Find where the given text appears and provide that cell's center as [X, Y] coordinate. 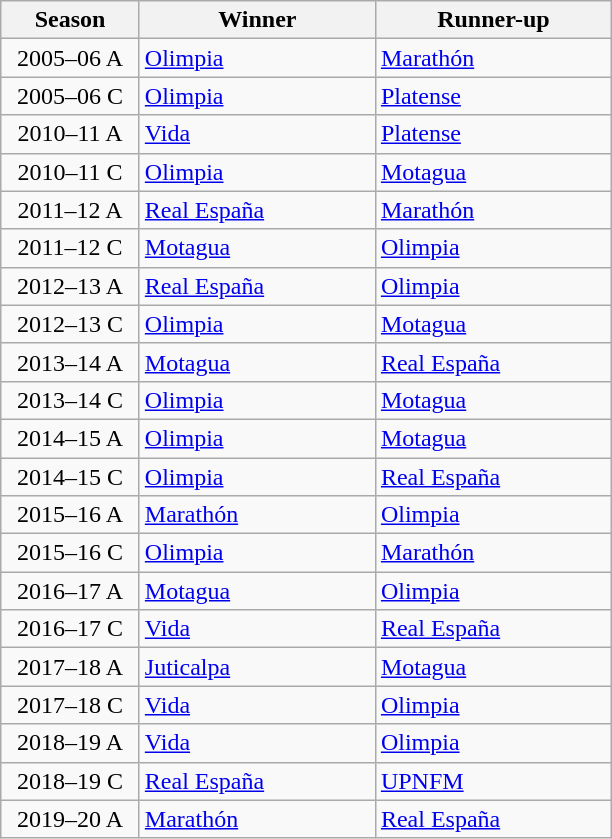
2014–15 A [70, 438]
2014–15 C [70, 477]
2015–16 A [70, 515]
Runner-up [493, 20]
2015–16 C [70, 553]
2005–06 A [70, 58]
2012–13 A [70, 286]
2013–14 A [70, 362]
2018–19 A [70, 743]
2011–12 C [70, 248]
2016–17 C [70, 629]
2017–18 A [70, 667]
2019–20 A [70, 819]
2016–17 A [70, 591]
2010–11 C [70, 172]
UPNFM [493, 781]
2013–14 C [70, 400]
2005–06 C [70, 96]
2011–12 A [70, 210]
2017–18 C [70, 705]
Season [70, 20]
2018–19 C [70, 781]
2010–11 A [70, 134]
Winner [257, 20]
Juticalpa [257, 667]
2012–13 C [70, 324]
